Capture the cell that displays the provided text and extract its (X, Y) central coordinate. 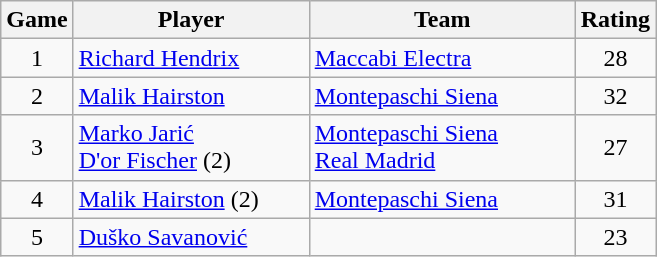
Rating (615, 20)
32 (615, 96)
Malik Hairston (191, 96)
Duško Savanović (191, 237)
Malik Hairston (2) (191, 199)
23 (615, 237)
3 (37, 148)
Marko Jarić D'or Fischer (2) (191, 148)
2 (37, 96)
Player (191, 20)
Maccabi Electra (442, 58)
4 (37, 199)
28 (615, 58)
Montepaschi Siena Real Madrid (442, 148)
5 (37, 237)
Richard Hendrix (191, 58)
31 (615, 199)
1 (37, 58)
Team (442, 20)
Game (37, 20)
27 (615, 148)
